From the cell containing the given text, extract its center point as [x, y] coordinate. 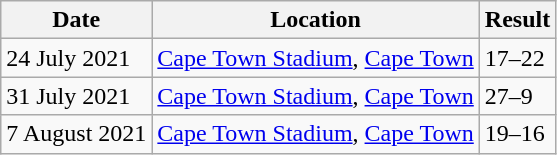
Date [76, 20]
Location [316, 20]
19–16 [517, 134]
27–9 [517, 96]
24 July 2021 [76, 58]
7 August 2021 [76, 134]
31 July 2021 [76, 96]
17–22 [517, 58]
Result [517, 20]
